Detect which cell encompasses the target text, then output its [x, y] center coordinate. 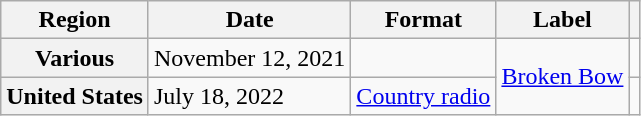
Various [75, 58]
Label [562, 20]
July 18, 2022 [249, 96]
Country radio [424, 96]
Date [249, 20]
United States [75, 96]
Region [75, 20]
November 12, 2021 [249, 58]
Broken Bow [562, 77]
Format [424, 20]
